Determine the [X, Y] coordinate at the center of the cell enclosing the given text.  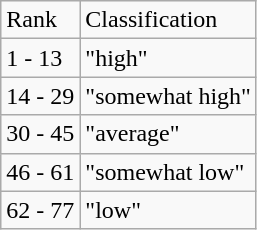
"high" [168, 58]
Rank [40, 20]
1 - 13 [40, 58]
46 - 61 [40, 172]
"average" [168, 134]
"low" [168, 210]
62 - 77 [40, 210]
Classification [168, 20]
30 - 45 [40, 134]
"somewhat low" [168, 172]
"somewhat high" [168, 96]
14 - 29 [40, 96]
